Locate the cell with the specified text and output its (X, Y) center coordinate. 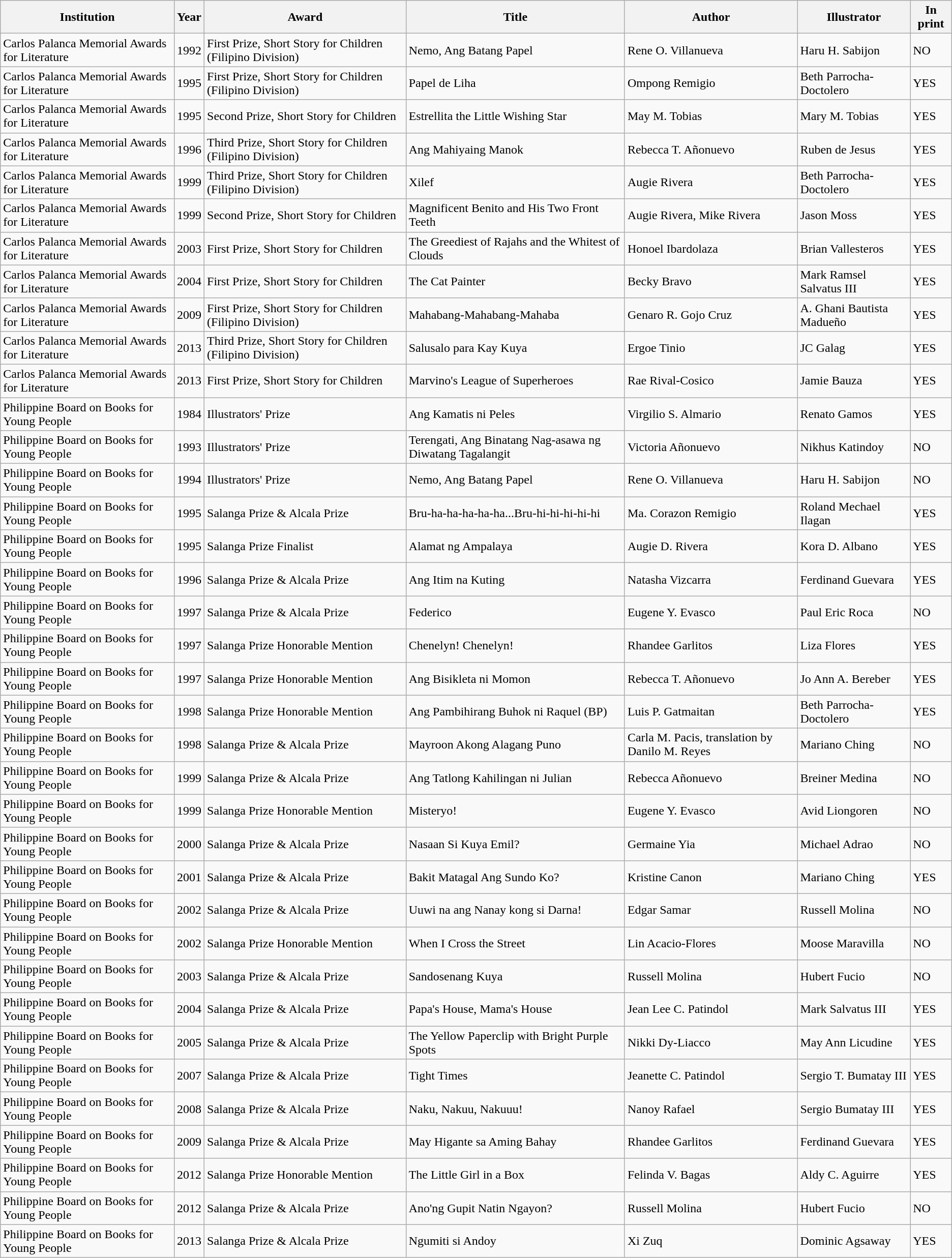
Misteryo! (515, 811)
Terengati, Ang Binatang Nag-asawa ng Diwatang Tagalangit (515, 447)
Ma. Corazon Remigio (711, 514)
2007 (189, 1076)
Institution (87, 17)
May Ann Licudine (854, 1042)
1993 (189, 447)
Federico (515, 612)
Paul Eric Roca (854, 612)
Ano'ng Gupit Natin Ngayon? (515, 1208)
Mayroon Akong Alagang Puno (515, 744)
1992 (189, 50)
Victoria Añonuevo (711, 447)
Roland Mechael Ilagan (854, 514)
Becky Bravo (711, 282)
Mary M. Tobias (854, 116)
When I Cross the Street (515, 943)
Author (711, 17)
Luis P. Gatmaitan (711, 712)
Ang Tatlong Kahilingan ni Julian (515, 778)
Brian Vallesteros (854, 248)
Bru-ha-ha-ha-ha-ha...Bru-hi-hi-hi-hi-hi (515, 514)
Kristine Canon (711, 877)
Felinda V. Bagas (711, 1175)
Breiner Medina (854, 778)
Augie Rivera, Mike Rivera (711, 216)
Carla M. Pacis, translation by Danilo M. Reyes (711, 744)
Ergoe Tinio (711, 348)
Ang Mahiyaing Manok (515, 149)
Nasaan Si Kuya Emil? (515, 844)
Mark Ramsel Salvatus III (854, 282)
Year (189, 17)
2000 (189, 844)
Ruben de Jesus (854, 149)
Natasha Vizcarra (711, 580)
Aldy C. Aguirre (854, 1175)
Bakit Matagal Ang Sundo Ko? (515, 877)
Sergio Bumatay III (854, 1109)
May M. Tobias (711, 116)
Salanga Prize Finalist (305, 546)
May Higante sa Aming Bahay (515, 1142)
The Cat Painter (515, 282)
Michael Adrao (854, 844)
Title (515, 17)
Ompong Remigio (711, 83)
Chenelyn! Chenelyn! (515, 646)
Sergio T. Bumatay III (854, 1076)
Xilef (515, 182)
Nikki Dy-Liacco (711, 1042)
Illustrator (854, 17)
Virgilio S. Almario (711, 414)
Augie D. Rivera (711, 546)
The Little Girl in a Box (515, 1175)
Magnificent Benito and His Two Front Teeth (515, 216)
Ngumiti si Andoy (515, 1241)
2005 (189, 1042)
Nanoy Rafael (711, 1109)
Germaine Yia (711, 844)
Ang Kamatis ni Peles (515, 414)
The Yellow Paperclip with Bright Purple Spots (515, 1042)
2001 (189, 877)
Jean Lee C. Patindol (711, 1010)
Jason Moss (854, 216)
Augie Rivera (711, 182)
Estrellita the Little Wishing Star (515, 116)
Kora D. Albano (854, 546)
Avid Liongoren (854, 811)
Uuwi na ang Nanay kong si Darna! (515, 910)
Honoel Ibardolaza (711, 248)
Jo Ann A. Bereber (854, 678)
Jamie Bauza (854, 380)
Nikhus Katindoy (854, 447)
1984 (189, 414)
JC Galag (854, 348)
Ang Itim na Kuting (515, 580)
Ang Bisikleta ni Momon (515, 678)
Papa's House, Mama's House (515, 1010)
Edgar Samar (711, 910)
2008 (189, 1109)
Dominic Agsaway (854, 1241)
Moose Maravilla (854, 943)
Rebecca Añonuevo (711, 778)
Papel de Liha (515, 83)
Sandosenang Kuya (515, 976)
Salusalo para Kay Kuya (515, 348)
Liza Flores (854, 646)
In print (931, 17)
Lin Acacio-Flores (711, 943)
Jeanette C. Patindol (711, 1076)
1994 (189, 480)
Renato Gamos (854, 414)
The Greediest of Rajahs and the Whitest of Clouds (515, 248)
Award (305, 17)
Naku, Nakuu, Nakuuu! (515, 1109)
Mark Salvatus III (854, 1010)
Marvino's League of Superheroes (515, 380)
Ang Pambihirang Buhok ni Raquel (BP) (515, 712)
Tight Times (515, 1076)
A. Ghani Bautista Madueño (854, 314)
Genaro R. Gojo Cruz (711, 314)
Mahabang-Mahabang-Mahaba (515, 314)
Rae Rival-Cosico (711, 380)
Xi Zuq (711, 1241)
Alamat ng Ampalaya (515, 546)
